Capture the cell that displays the provided text and extract its (x, y) central coordinate. 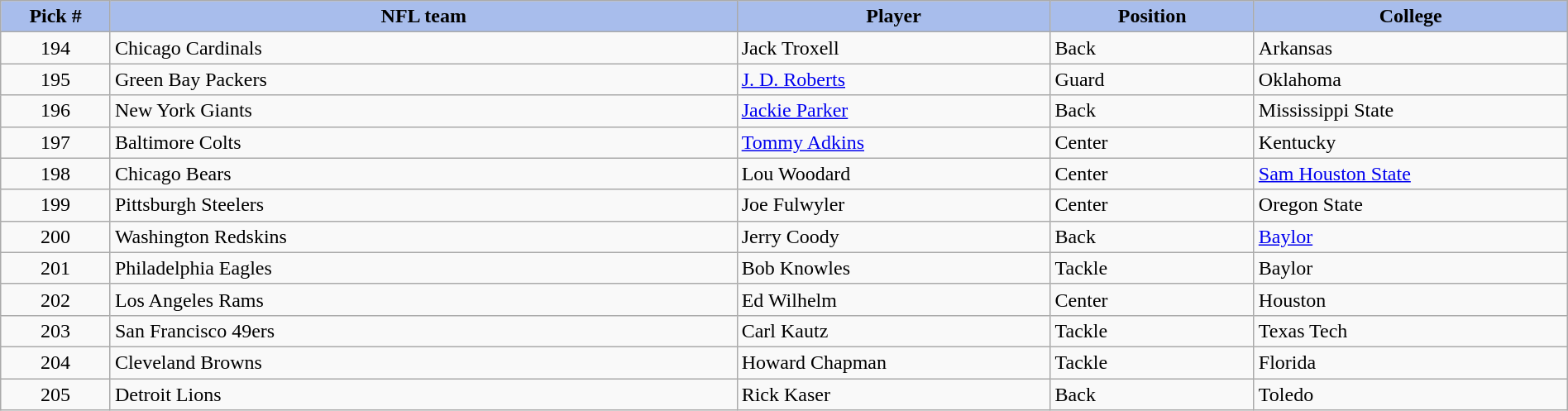
200 (56, 237)
199 (56, 205)
194 (56, 48)
College (1411, 17)
NFL team (423, 17)
Mississippi State (1411, 111)
Oklahoma (1411, 79)
Guard (1152, 79)
197 (56, 142)
Rick Kaser (893, 394)
203 (56, 331)
Green Bay Packers (423, 79)
San Francisco 49ers (423, 331)
Philadelphia Eagles (423, 268)
Pick # (56, 17)
Bob Knowles (893, 268)
195 (56, 79)
196 (56, 111)
Chicago Cardinals (423, 48)
202 (56, 299)
New York Giants (423, 111)
Los Angeles Rams (423, 299)
Toledo (1411, 394)
Kentucky (1411, 142)
Jackie Parker (893, 111)
Baltimore Colts (423, 142)
Chicago Bears (423, 174)
Pittsburgh Steelers (423, 205)
Tommy Adkins (893, 142)
Washington Redskins (423, 237)
Sam Houston State (1411, 174)
Joe Fulwyler (893, 205)
Lou Woodard (893, 174)
Florida (1411, 362)
Oregon State (1411, 205)
Cleveland Browns (423, 362)
Ed Wilhelm (893, 299)
204 (56, 362)
Howard Chapman (893, 362)
Jerry Coody (893, 237)
Player (893, 17)
Position (1152, 17)
205 (56, 394)
Houston (1411, 299)
Detroit Lions (423, 394)
Carl Kautz (893, 331)
J. D. Roberts (893, 79)
201 (56, 268)
Arkansas (1411, 48)
198 (56, 174)
Jack Troxell (893, 48)
Texas Tech (1411, 331)
